Detect which cell encompasses the target text, then output its (X, Y) center coordinate. 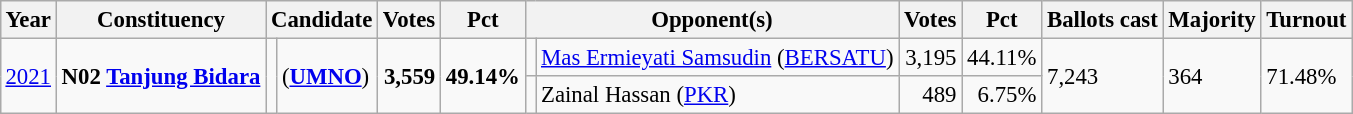
6.75% (1002, 95)
(UMNO) (328, 76)
71.48% (1306, 76)
364 (1212, 76)
3,195 (930, 57)
49.14% (482, 76)
Zainal Hassan (PKR) (718, 95)
Constituency (160, 20)
Ballots cast (1102, 20)
2021 (28, 76)
N02 Tanjung Bidara (160, 76)
Candidate (322, 20)
Turnout (1306, 20)
Mas Ermieyati Samsudin (BERSATU) (718, 57)
Year (28, 20)
3,559 (410, 76)
Majority (1212, 20)
Opponent(s) (712, 20)
489 (930, 95)
44.11% (1002, 57)
7,243 (1102, 76)
